Provide the (x, y) coordinate of the cell's center where the given text is located.  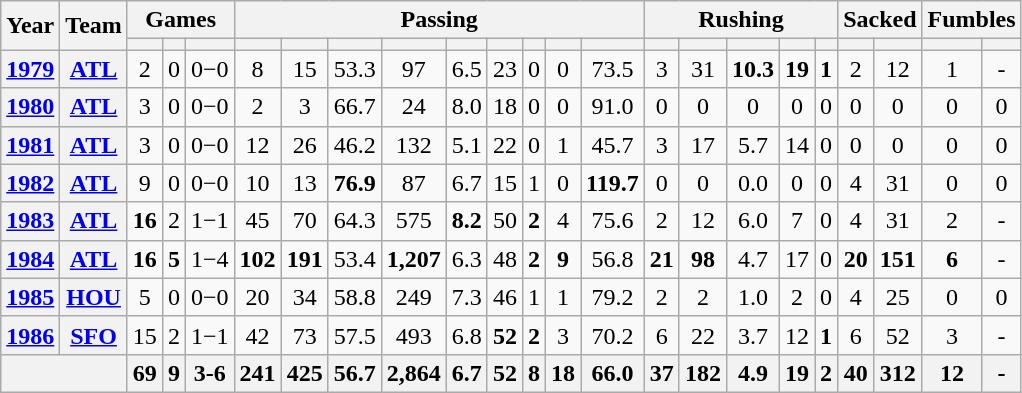
66.7 (354, 107)
575 (414, 221)
HOU (94, 297)
53.3 (354, 69)
119.7 (613, 183)
87 (414, 183)
1985 (30, 297)
249 (414, 297)
26 (304, 145)
7 (798, 221)
Team (94, 26)
Sacked (880, 20)
1983 (30, 221)
70 (304, 221)
46.2 (354, 145)
73.5 (613, 69)
Passing (439, 20)
79.2 (613, 297)
58.8 (354, 297)
6.8 (466, 335)
3-6 (210, 373)
48 (504, 259)
182 (702, 373)
14 (798, 145)
4.9 (752, 373)
13 (304, 183)
56.8 (613, 259)
4.7 (752, 259)
6.3 (466, 259)
0.0 (752, 183)
132 (414, 145)
98 (702, 259)
45.7 (613, 145)
1−4 (210, 259)
46 (504, 297)
10 (258, 183)
151 (898, 259)
53.4 (354, 259)
25 (898, 297)
76.9 (354, 183)
191 (304, 259)
1979 (30, 69)
Rushing (740, 20)
57.5 (354, 335)
40 (856, 373)
6.0 (752, 221)
42 (258, 335)
5.7 (752, 145)
5.1 (466, 145)
56.7 (354, 373)
425 (304, 373)
493 (414, 335)
1981 (30, 145)
1986 (30, 335)
73 (304, 335)
21 (662, 259)
1980 (30, 107)
23 (504, 69)
75.6 (613, 221)
10.3 (752, 69)
97 (414, 69)
1,207 (414, 259)
2,864 (414, 373)
102 (258, 259)
69 (144, 373)
64.3 (354, 221)
Games (180, 20)
6.5 (466, 69)
3.7 (752, 335)
70.2 (613, 335)
37 (662, 373)
Fumbles (972, 20)
45 (258, 221)
91.0 (613, 107)
8.2 (466, 221)
1984 (30, 259)
1.0 (752, 297)
34 (304, 297)
SFO (94, 335)
241 (258, 373)
7.3 (466, 297)
24 (414, 107)
312 (898, 373)
50 (504, 221)
8.0 (466, 107)
1982 (30, 183)
Year (30, 26)
66.0 (613, 373)
